From the cell containing the given text, extract its center point as (x, y) coordinate. 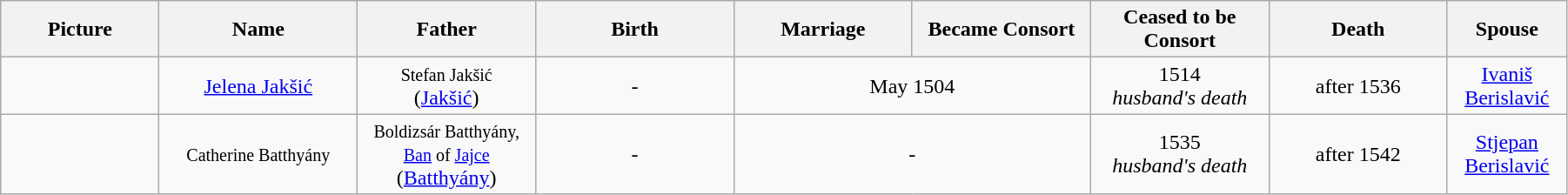
Stefan Jakšić(Jakšić) (447, 85)
Stjepan Berislavić (1507, 154)
Father (447, 30)
Jelena Jakšić (258, 85)
1535husband's death (1180, 154)
Picture (80, 30)
Birth (635, 30)
Boldizsár Batthyány, Ban of Jajce(Batthyány) (447, 154)
after 1536 (1357, 85)
Name (258, 30)
Catherine Batthyány (258, 154)
Became Consort (1001, 30)
Ivaniš Berislavić (1507, 85)
Ceased to be Consort (1180, 30)
Marriage (823, 30)
1514husband's death (1180, 85)
Death (1357, 30)
May 1504 (912, 85)
Spouse (1507, 30)
after 1542 (1357, 154)
